Find where the given text appears and provide that cell's center as [x, y] coordinate. 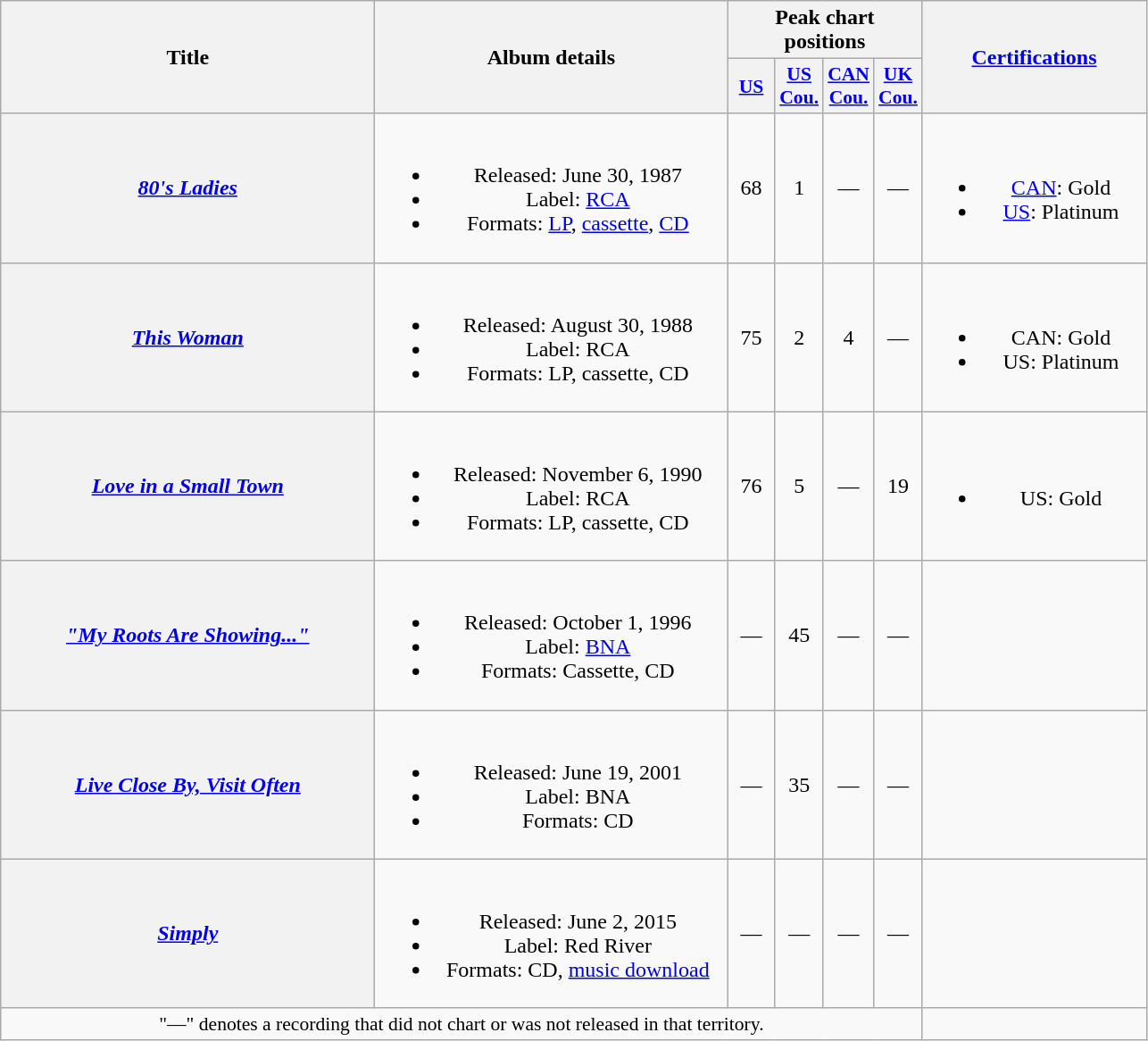
"My Roots Are Showing..." [187, 636]
4 [848, 337]
Released: June 19, 2001Label: BNAFormats: CD [552, 784]
Simply [187, 934]
Certifications [1034, 57]
UKCou. [898, 86]
Released: June 30, 1987Label: RCAFormats: LP, cassette, CD [552, 187]
CANCou. [848, 86]
Peak chartpositions [825, 30]
76 [752, 486]
75 [752, 337]
2 [799, 337]
68 [752, 187]
35 [799, 784]
1 [799, 187]
5 [799, 486]
USCou. [799, 86]
80's Ladies [187, 187]
Live Close By, Visit Often [187, 784]
Released: August 30, 1988Label: RCAFormats: LP, cassette, CD [552, 337]
Album details [552, 57]
"—" denotes a recording that did not chart or was not released in that territory. [462, 1024]
Released: October 1, 1996Label: BNAFormats: Cassette, CD [552, 636]
Title [187, 57]
This Woman [187, 337]
Released: November 6, 1990Label: RCAFormats: LP, cassette, CD [552, 486]
Released: June 2, 2015Label: Red RiverFormats: CD, music download [552, 934]
19 [898, 486]
45 [799, 636]
Love in a Small Town [187, 486]
US [752, 86]
US: Gold [1034, 486]
